Scan for the cell matching the given text and deliver its [X, Y] coordinate at center. 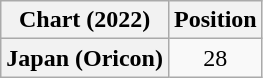
Chart (2022) [85, 20]
Position [215, 20]
28 [215, 58]
Japan (Oricon) [85, 58]
